Provide the [x, y] coordinate of the cell's center where the given text is located.  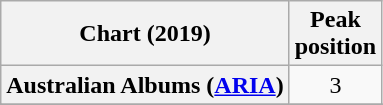
Australian Albums (ARIA) [145, 85]
Chart (2019) [145, 34]
Peakposition [335, 34]
3 [335, 85]
